Locate the cell with the specified text and output its [X, Y] center coordinate. 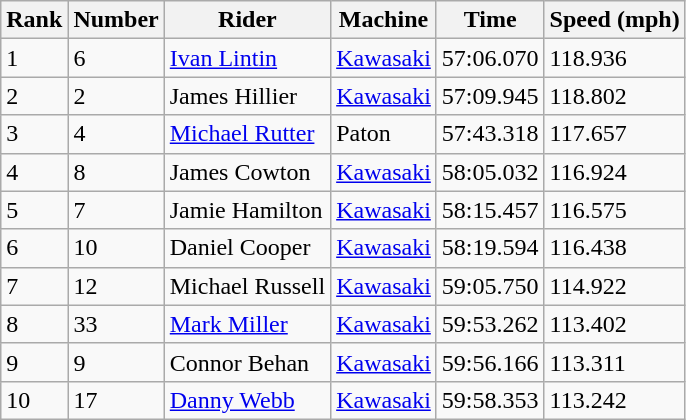
Daniel Cooper [247, 248]
5 [34, 210]
59:58.353 [490, 400]
Ivan Lintin [247, 58]
17 [116, 400]
59:05.750 [490, 286]
Rank [34, 20]
118.802 [614, 96]
Jamie Hamilton [247, 210]
116.575 [614, 210]
Connor Behan [247, 362]
58:19.594 [490, 248]
117.657 [614, 134]
59:53.262 [490, 324]
Danny Webb [247, 400]
57:09.945 [490, 96]
Machine [384, 20]
James Hillier [247, 96]
12 [116, 286]
58:15.457 [490, 210]
57:43.318 [490, 134]
Time [490, 20]
James Cowton [247, 172]
113.311 [614, 362]
1 [34, 58]
113.402 [614, 324]
33 [116, 324]
Rider [247, 20]
118.936 [614, 58]
3 [34, 134]
Michael Russell [247, 286]
116.438 [614, 248]
Speed (mph) [614, 20]
116.924 [614, 172]
113.242 [614, 400]
57:06.070 [490, 58]
Michael Rutter [247, 134]
Number [116, 20]
114.922 [614, 286]
Paton [384, 134]
59:56.166 [490, 362]
58:05.032 [490, 172]
Mark Miller [247, 324]
